Extract the (X, Y) coordinate from the center of the cell holding the provided text.  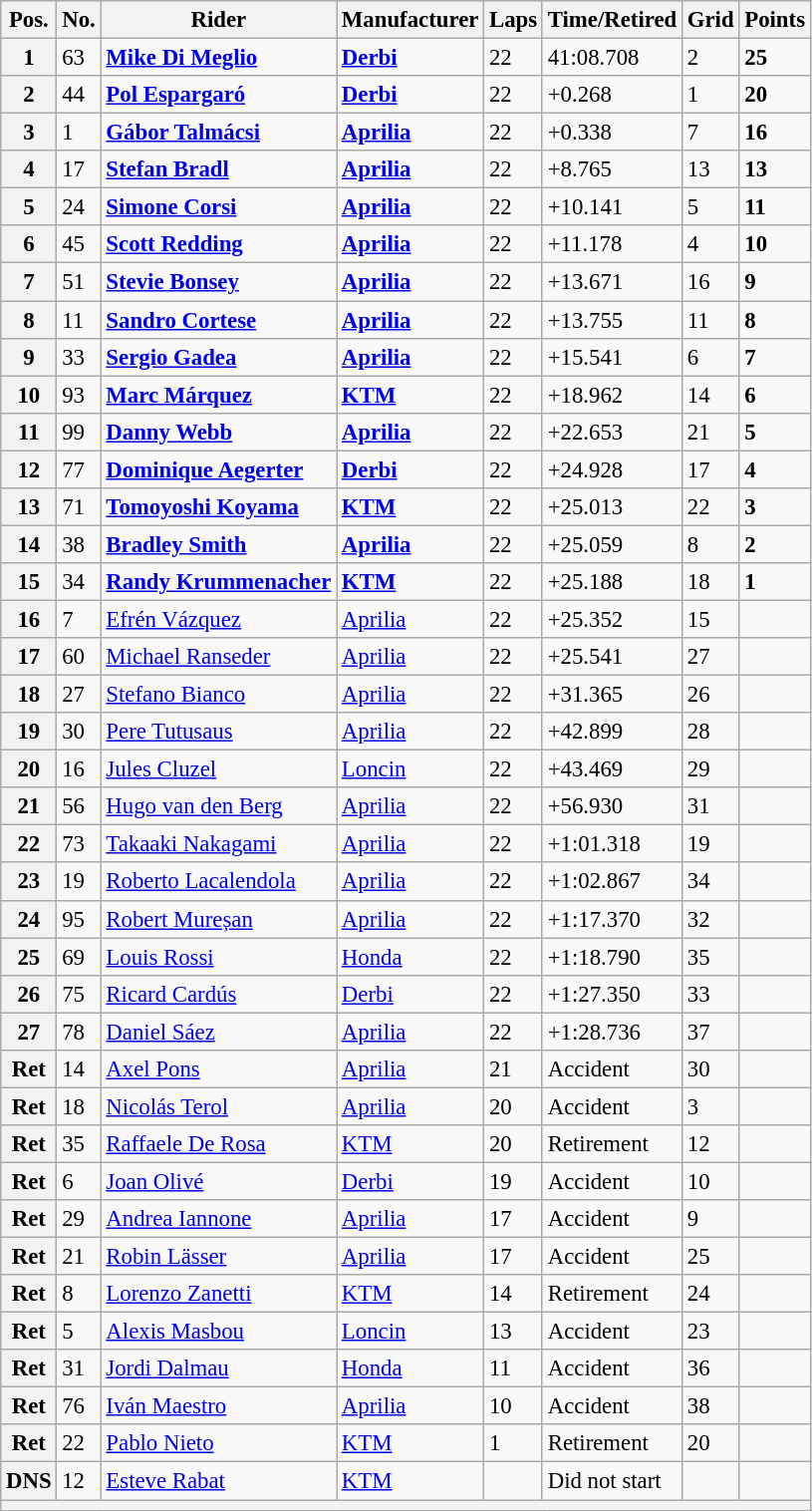
Takaaki Nakagami (219, 844)
Jules Cluzel (219, 769)
Michael Ranseder (219, 657)
+1:01.318 (612, 844)
Robin Lässer (219, 1257)
+1:17.370 (612, 919)
Raffaele De Rosa (219, 1144)
Gábor Talmácsi (219, 133)
93 (79, 395)
+56.930 (612, 806)
Esteve Rabat (219, 1481)
+1:18.790 (612, 957)
+42.899 (612, 732)
45 (79, 244)
Daniel Sáez (219, 1032)
Stefan Bradl (219, 169)
Sergio Gadea (219, 357)
Laps (514, 20)
36 (709, 1368)
+25.541 (612, 657)
60 (79, 657)
+25.352 (612, 619)
+43.469 (612, 769)
44 (79, 95)
41:08.708 (612, 58)
Axel Pons (219, 1069)
Robert Mureșan (219, 919)
Tomoyoshi Koyama (219, 507)
Andrea Iannone (219, 1219)
+8.765 (612, 169)
Louis Rossi (219, 957)
37 (709, 1032)
Points (775, 20)
Time/Retired (612, 20)
Nicolás Terol (219, 1106)
+18.962 (612, 395)
Pos. (29, 20)
Simone Corsi (219, 207)
28 (709, 732)
+25.059 (612, 544)
77 (79, 469)
75 (79, 994)
Efrén Vázquez (219, 619)
+1:27.350 (612, 994)
DNS (29, 1481)
+25.188 (612, 582)
56 (79, 806)
71 (79, 507)
63 (79, 58)
Marc Márquez (219, 395)
+22.653 (612, 432)
Hugo van den Berg (219, 806)
No. (79, 20)
Mike Di Meglio (219, 58)
Ricard Cardús (219, 994)
+1:02.867 (612, 882)
99 (79, 432)
Dominique Aegerter (219, 469)
+11.178 (612, 244)
73 (79, 844)
Iván Maestro (219, 1406)
+15.541 (612, 357)
Pol Espargaró (219, 95)
Jordi Dalmau (219, 1368)
76 (79, 1406)
Manufacturer (410, 20)
Sandro Cortese (219, 320)
Pere Tutusaus (219, 732)
Bradley Smith (219, 544)
51 (79, 282)
Roberto Lacalendola (219, 882)
+10.141 (612, 207)
+24.928 (612, 469)
+0.338 (612, 133)
+13.755 (612, 320)
Stevie Bonsey (219, 282)
Lorenzo Zanetti (219, 1294)
Danny Webb (219, 432)
+0.268 (612, 95)
69 (79, 957)
Grid (709, 20)
+13.671 (612, 282)
Rider (219, 20)
95 (79, 919)
Pablo Nieto (219, 1444)
+25.013 (612, 507)
32 (709, 919)
Did not start (612, 1481)
+1:28.736 (612, 1032)
78 (79, 1032)
Randy Krummenacher (219, 582)
Alexis Masbou (219, 1332)
Joan Olivé (219, 1181)
+31.365 (612, 695)
Scott Redding (219, 244)
Stefano Bianco (219, 695)
